Capture the cell that displays the provided text and extract its (x, y) central coordinate. 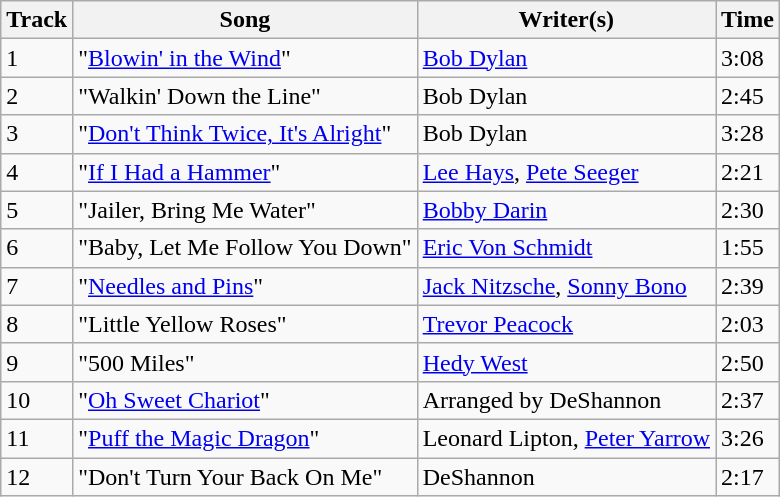
1 (37, 58)
3:26 (748, 438)
4 (37, 172)
Track (37, 20)
10 (37, 400)
2:21 (748, 172)
2:03 (748, 324)
2:45 (748, 96)
Hedy West (566, 362)
1:55 (748, 248)
7 (37, 286)
"Needles and Pins" (245, 286)
Jack Nitzsche, Sonny Bono (566, 286)
2 (37, 96)
"Little Yellow Roses" (245, 324)
Leonard Lipton, Peter Yarrow (566, 438)
Time (748, 20)
11 (37, 438)
Trevor Peacock (566, 324)
"Oh Sweet Chariot" (245, 400)
2:30 (748, 210)
3:08 (748, 58)
Arranged by DeShannon (566, 400)
Bobby Darin (566, 210)
12 (37, 477)
"Don't Turn Your Back On Me" (245, 477)
3 (37, 134)
2:39 (748, 286)
"Walkin' Down the Line" (245, 96)
"Baby, Let Me Follow You Down" (245, 248)
2:37 (748, 400)
"Blowin' in the Wind" (245, 58)
6 (37, 248)
3:28 (748, 134)
Lee Hays, Pete Seeger (566, 172)
"Puff the Magic Dragon" (245, 438)
"Don't Think Twice, It's Alright" (245, 134)
5 (37, 210)
Song (245, 20)
2:50 (748, 362)
"500 Miles" (245, 362)
"If I Had a Hammer" (245, 172)
9 (37, 362)
2:17 (748, 477)
"Jailer, Bring Me Water" (245, 210)
Eric Von Schmidt (566, 248)
Writer(s) (566, 20)
8 (37, 324)
DeShannon (566, 477)
